Capture the cell that displays the provided text and extract its (X, Y) central coordinate. 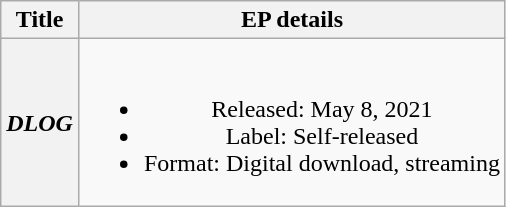
Released: May 8, 2021Label: Self-releasedFormat: Digital download, streaming (292, 122)
Title (40, 20)
EP details (292, 20)
DLOG (40, 122)
